From the cell containing the given text, extract its center point as (x, y) coordinate. 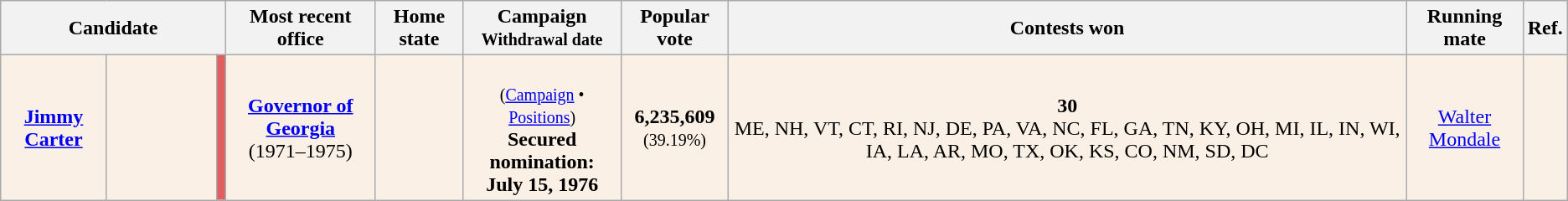
Contests won (1067, 28)
Jimmy Carter (54, 127)
Home state (419, 28)
Most recent office (300, 28)
CampaignWithdrawal date (543, 28)
Candidate (114, 28)
Running mate (1464, 28)
Walter Mondale (1464, 127)
(Campaign • Positions)Secured nomination: July 15, 1976 (543, 127)
Ref. (1545, 28)
Popular vote (675, 28)
30ME, NH, VT, CT, RI, NJ, DE, PA, VA, NC, FL, GA, TN, KY, OH, MI, IL, IN, WI, IA, LA, AR, MO, TX, OK, KS, CO, NM, SD, DC (1067, 127)
Governor of Georgia(1971–1975) (300, 127)
6,235,609(39.19%) (675, 127)
